Locate the cell with the specified text and output its (x, y) center coordinate. 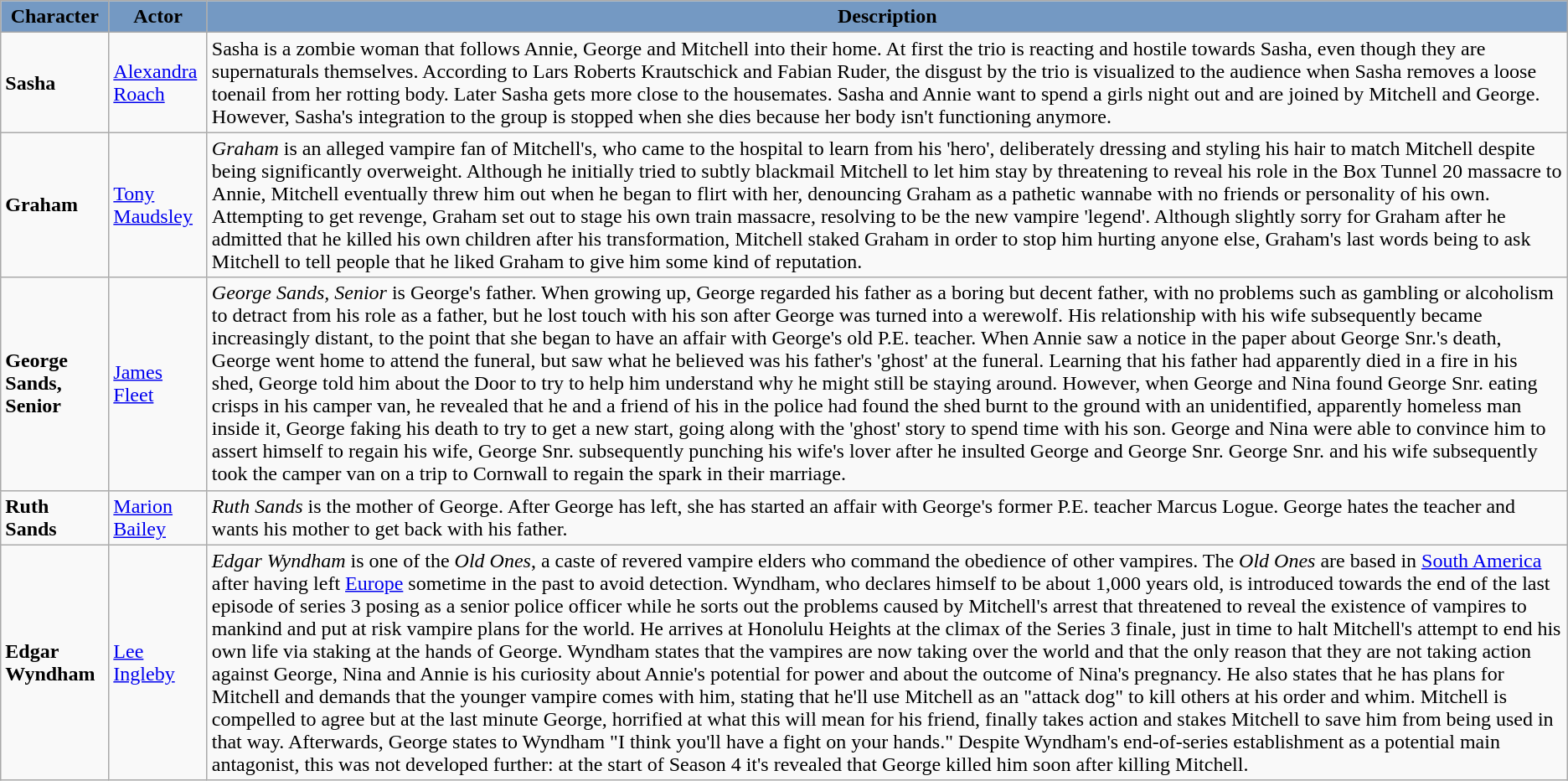
Lee Ingleby (157, 662)
Sasha (55, 82)
Tony Maudsley (157, 204)
Edgar Wyndham (55, 662)
Character (55, 17)
Alexandra Roach (157, 82)
Actor (157, 17)
Ruth Sands (55, 518)
Marion Bailey (157, 518)
Graham (55, 204)
Description (887, 17)
James Fleet (157, 384)
George Sands, Senior (55, 384)
